Extract the (X, Y) coordinate from the center of the cell holding the provided text.  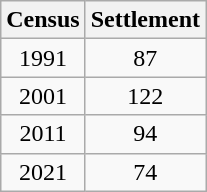
122 (145, 96)
2021 (43, 172)
87 (145, 58)
94 (145, 134)
2011 (43, 134)
1991 (43, 58)
2001 (43, 96)
Settlement (145, 20)
74 (145, 172)
Census (43, 20)
